Capture the cell that displays the provided text and extract its (X, Y) central coordinate. 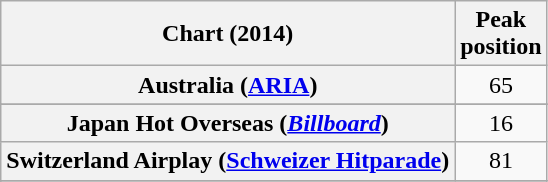
Switzerland Airplay (Schweizer Hitparade) (228, 161)
Chart (2014) (228, 34)
81 (501, 161)
Japan Hot Overseas (Billboard) (228, 123)
16 (501, 123)
Peakposition (501, 34)
65 (501, 85)
Australia (ARIA) (228, 85)
